From the cell containing the given text, extract its center point as (X, Y) coordinate. 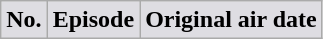
Episode (93, 20)
Original air date (232, 20)
No. (24, 20)
